Output the [X, Y] coordinate of the center of the cell containing the given text.  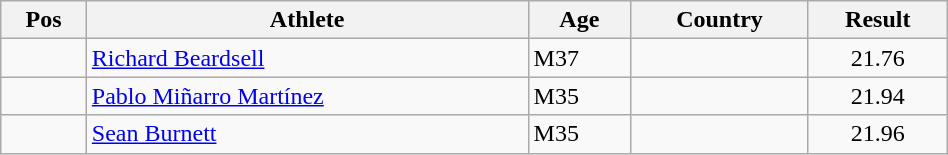
Sean Burnett [307, 134]
M37 [580, 58]
21.96 [878, 134]
21.94 [878, 96]
Result [878, 20]
Athlete [307, 20]
21.76 [878, 58]
Richard Beardsell [307, 58]
Country [720, 20]
Pos [44, 20]
Pablo Miñarro Martínez [307, 96]
Age [580, 20]
